Output the [X, Y] coordinate of the center of the cell containing the given text.  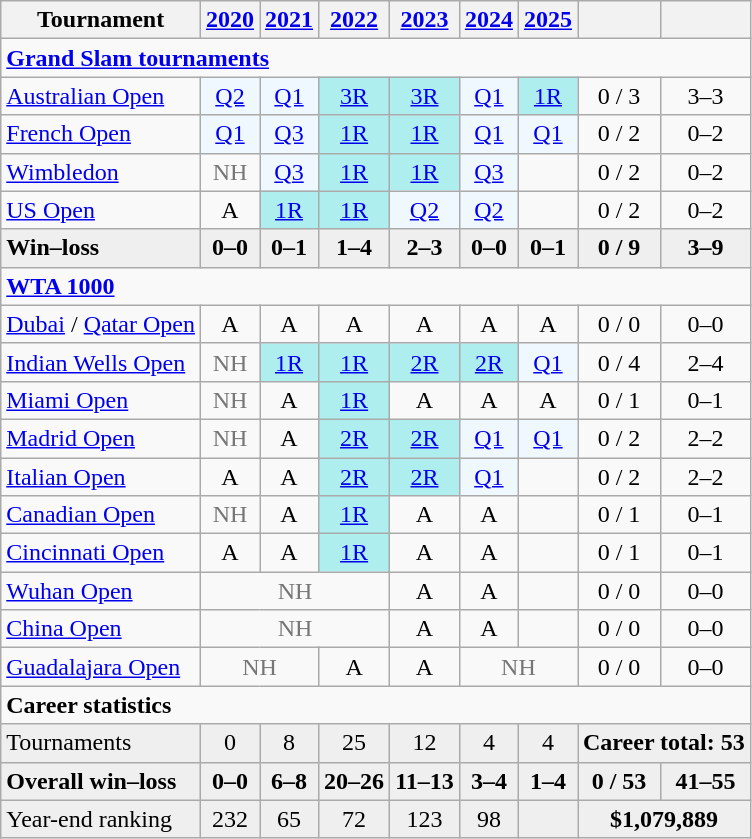
3–4 [488, 781]
Career statistics [376, 705]
2020 [230, 20]
6–8 [290, 781]
3–9 [706, 248]
Win–loss [101, 248]
Miami Open [101, 400]
8 [290, 743]
2023 [425, 20]
11–13 [425, 781]
2022 [354, 20]
0 / 3 [620, 96]
WTA 1000 [376, 286]
2024 [488, 20]
25 [354, 743]
US Open [101, 210]
Career total: 53 [664, 743]
3–3 [706, 96]
2–4 [706, 362]
Grand Slam tournaments [376, 58]
Tournament [101, 20]
$1,079,889 [664, 819]
Indian Wells Open [101, 362]
65 [290, 819]
Italian Open [101, 477]
0 / 9 [620, 248]
72 [354, 819]
0 [230, 743]
Cincinnati Open [101, 553]
French Open [101, 134]
123 [425, 819]
Guadalajara Open [101, 667]
2021 [290, 20]
98 [488, 819]
2–3 [425, 248]
2025 [548, 20]
Tournaments [101, 743]
Australian Open [101, 96]
232 [230, 819]
China Open [101, 629]
Dubai / Qatar Open [101, 324]
Madrid Open [101, 438]
Wuhan Open [101, 591]
Overall win–loss [101, 781]
0 / 4 [620, 362]
0 / 53 [620, 781]
Year-end ranking [101, 819]
Wimbledon [101, 172]
12 [425, 743]
41–55 [706, 781]
Canadian Open [101, 515]
20–26 [354, 781]
